Return [x, y] of the center of cell containing provided text 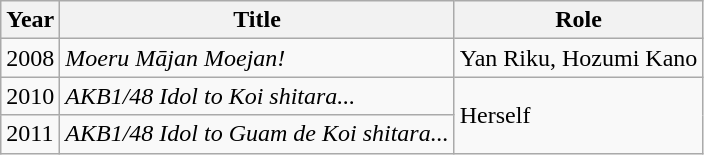
Herself [578, 115]
2011 [30, 134]
Role [578, 20]
Title [257, 20]
AKB1/48 Idol to Guam de Koi shitara... [257, 134]
Yan Riku, Hozumi Kano [578, 58]
AKB1/48 Idol to Koi shitara... [257, 96]
2008 [30, 58]
Moeru Mājan Moejan! [257, 58]
2010 [30, 96]
Year [30, 20]
